Provide the (x, y) coordinate of the cell's center where the given text is located.  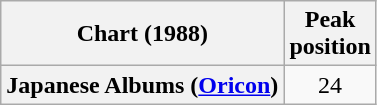
24 (330, 85)
Peak position (330, 34)
Chart (1988) (142, 34)
Japanese Albums (Oricon) (142, 85)
